For the text-containing cell, return its midpoint in (x, y) coordinate format. 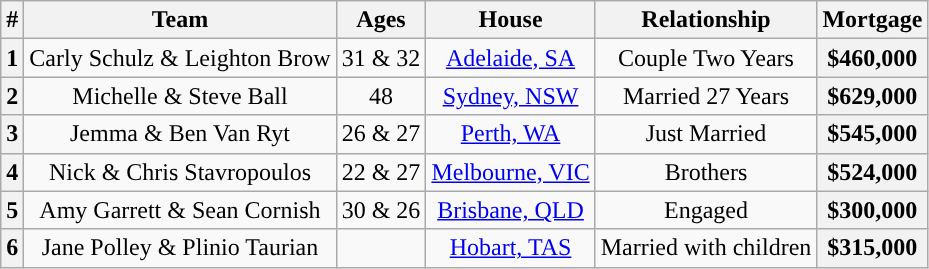
Melbourne, VIC (510, 172)
26 & 27 (381, 134)
$315,000 (872, 248)
Team (180, 20)
3 (12, 134)
Brothers (706, 172)
$460,000 (872, 58)
Ages (381, 20)
# (12, 20)
Perth, WA (510, 134)
4 (12, 172)
$629,000 (872, 96)
Married with children (706, 248)
Jemma & Ben Van Ryt (180, 134)
Married 27 Years (706, 96)
Nick & Chris Stavropoulos (180, 172)
Jane Polley & Plinio Taurian (180, 248)
Relationship (706, 20)
Hobart, TAS (510, 248)
Sydney, NSW (510, 96)
6 (12, 248)
$300,000 (872, 210)
Amy Garrett & Sean Cornish (180, 210)
Carly Schulz & Leighton Brow (180, 58)
Michelle & Steve Ball (180, 96)
Brisbane, QLD (510, 210)
House (510, 20)
$524,000 (872, 172)
$545,000 (872, 134)
48 (381, 96)
Engaged (706, 210)
30 & 26 (381, 210)
2 (12, 96)
Mortgage (872, 20)
1 (12, 58)
Just Married (706, 134)
Couple Two Years (706, 58)
22 & 27 (381, 172)
Adelaide, SA (510, 58)
31 & 32 (381, 58)
5 (12, 210)
